Extract the (X, Y) coordinate from the center of the cell holding the provided text.  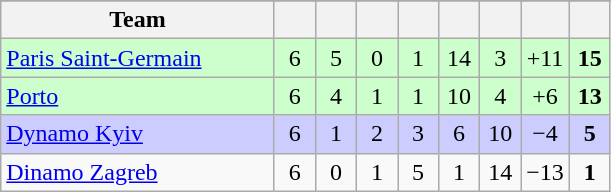
2 (376, 134)
Dynamo Kyiv (138, 134)
+11 (546, 58)
13 (590, 96)
−4 (546, 134)
15 (590, 58)
Dinamo Zagreb (138, 172)
Porto (138, 96)
Paris Saint-Germain (138, 58)
−13 (546, 172)
+6 (546, 96)
Team (138, 20)
